Identify which cell holds the provided text, then report its (X, Y) central coordinate. 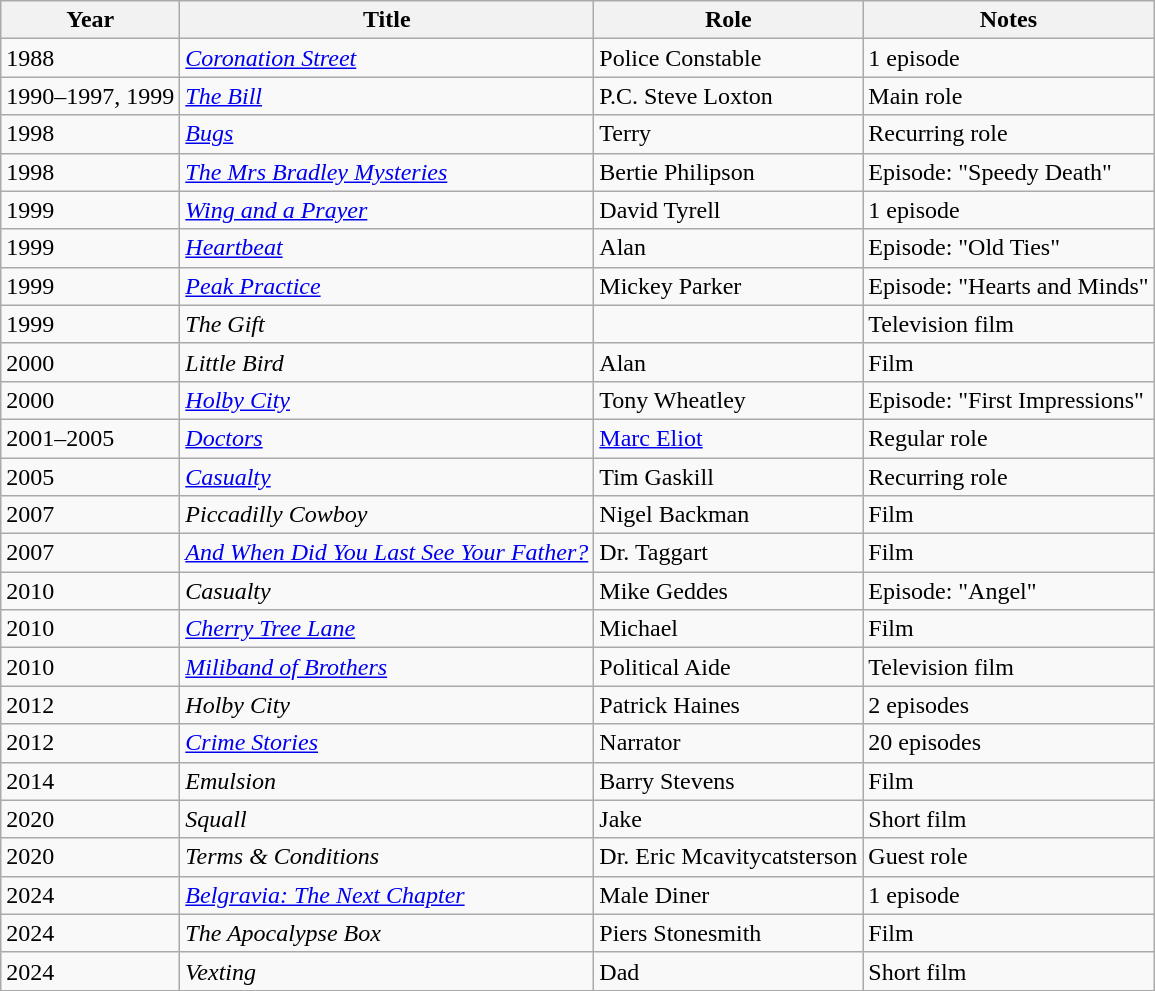
Piers Stonesmith (728, 933)
Tony Wheatley (728, 400)
Role (728, 20)
Title (387, 20)
1988 (90, 58)
Dr. Eric Mcavitycatsterson (728, 857)
Dad (728, 971)
Peak Practice (387, 286)
The Bill (387, 96)
Coronation Street (387, 58)
Terry (728, 134)
2005 (90, 477)
Episode: "Angel" (1008, 591)
The Mrs Bradley Mysteries (387, 172)
Miliband of Brothers (387, 667)
Bertie Philipson (728, 172)
And When Did You Last See Your Father? (387, 553)
1990–1997, 1999 (90, 96)
P.C. Steve Loxton (728, 96)
Narrator (728, 743)
Episode: "Old Ties" (1008, 248)
Guest role (1008, 857)
Jake (728, 819)
Episode: "First Impressions" (1008, 400)
Terms & Conditions (387, 857)
Belgravia: The Next Chapter (387, 895)
Political Aide (728, 667)
Squall (387, 819)
2014 (90, 781)
Patrick Haines (728, 705)
Heartbeat (387, 248)
Barry Stevens (728, 781)
Nigel Backman (728, 515)
Vexting (387, 971)
Bugs (387, 134)
Mickey Parker (728, 286)
Dr. Taggart (728, 553)
20 episodes (1008, 743)
Piccadilly Cowboy (387, 515)
The Gift (387, 324)
Little Bird (387, 362)
Tim Gaskill (728, 477)
Regular role (1008, 438)
2001–2005 (90, 438)
Mike Geddes (728, 591)
Crime Stories (387, 743)
Marc Eliot (728, 438)
Male Diner (728, 895)
Year (90, 20)
2 episodes (1008, 705)
Doctors (387, 438)
Main role (1008, 96)
Episode: "Speedy Death" (1008, 172)
David Tyrell (728, 210)
Police Constable (728, 58)
Wing and a Prayer (387, 210)
Cherry Tree Lane (387, 629)
Emulsion (387, 781)
Michael (728, 629)
Episode: "Hearts and Minds" (1008, 286)
Notes (1008, 20)
The Apocalypse Box (387, 933)
